Find where the given text appears and provide that cell's center as (X, Y) coordinate. 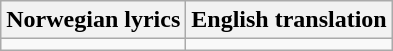
English translation (289, 20)
Norwegian lyrics (94, 20)
